Extract the [X, Y] coordinate from the center of the cell holding the provided text.  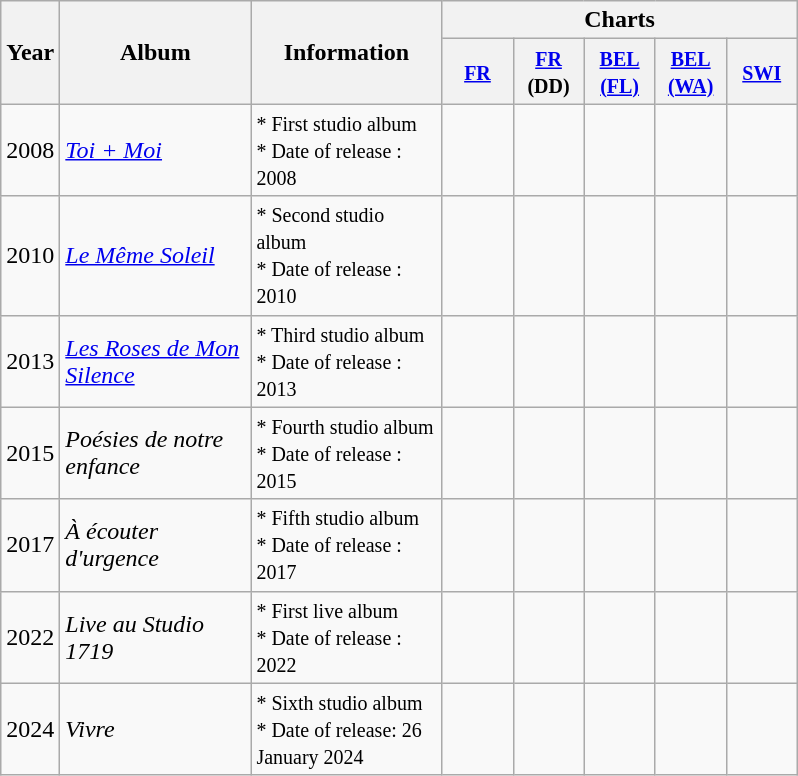
2015 [30, 453]
2013 [30, 361]
* Second studio album* Date of release : 2010 [346, 256]
BEL(WA) [690, 72]
2008 [30, 150]
Charts [620, 20]
2017 [30, 545]
* First studio album* Date of release : 2008 [346, 150]
Year [30, 52]
* Third studio album* Date of release : 2013 [346, 361]
* First live album* Date of release : 2022 [346, 637]
Vivre [156, 729]
2022 [30, 637]
Toi + Moi [156, 150]
Le Même Soleil [156, 256]
Album [156, 52]
À écouter d'urgence [156, 545]
2010 [30, 256]
* Sixth studio album* Date of release: 26 January 2024 [346, 729]
Les Roses de Mon Silence [156, 361]
Information [346, 52]
* Fifth studio album* Date of release : 2017 [346, 545]
2024 [30, 729]
* Fourth studio album* Date of release : 2015 [346, 453]
FR (DD) [548, 72]
SWI [762, 72]
Live au Studio 1719 [156, 637]
Poésies de notre enfance [156, 453]
BEL(FL) [620, 72]
FR [478, 72]
